Detect which cell encompasses the target text, then output its (X, Y) center coordinate. 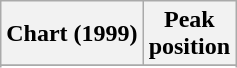
Peak position (189, 34)
Chart (1999) (72, 34)
